Identify which cell holds the provided text, then report its (X, Y) central coordinate. 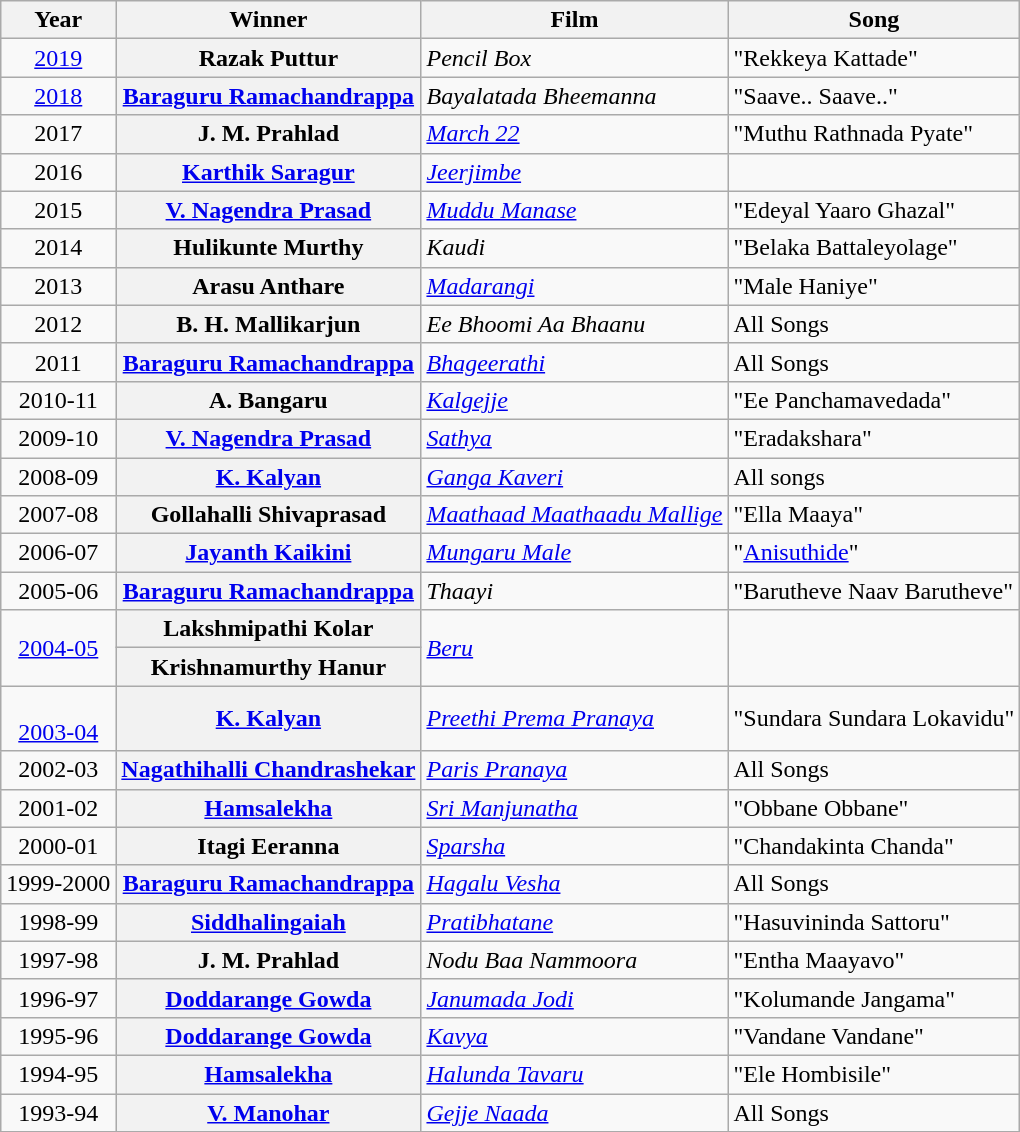
Ganga Kaveri (574, 477)
Janumada Jodi (574, 998)
"Sundara Sundara Lokavidu" (874, 718)
"Ee Panchamavedada" (874, 400)
"Vandane Vandane" (874, 1036)
Bayalatada Bheemanna (574, 96)
Thaayi (574, 591)
Karthik Saragur (268, 172)
2010-11 (58, 400)
"Rekkeya Kattade" (874, 58)
Madarangi (574, 286)
2003-04 (58, 718)
"Chandakinta Chanda" (874, 846)
Mungaru Male (574, 553)
Arasu Anthare (268, 286)
"Obbane Obbane" (874, 808)
2006-07 (58, 553)
2019 (58, 58)
"Muthu Rathnada Pyate" (874, 134)
Gollahalli Shivaprasad (268, 515)
1997-98 (58, 960)
1998-99 (58, 922)
2009-10 (58, 438)
2011 (58, 362)
Kalgejje (574, 400)
Sathya (574, 438)
V. Manohar (268, 1113)
2016 (58, 172)
Razak Puttur (268, 58)
2018 (58, 96)
1996-97 (58, 998)
"Male Haniye" (874, 286)
2004-05 (58, 648)
Muddu Manase (574, 210)
Maathaad Maathaadu Mallige (574, 515)
Krishnamurthy Hanur (268, 667)
Kavya (574, 1036)
"Saave.. Saave.." (874, 96)
"Entha Maayavo" (874, 960)
Nodu Baa Nammoora (574, 960)
"Barutheve Naav Barutheve" (874, 591)
2005-06 (58, 591)
"Anisuthide" (874, 553)
Winner (268, 20)
Pencil Box (574, 58)
"Ele Hombisile" (874, 1074)
2007-08 (58, 515)
Film (574, 20)
1995-96 (58, 1036)
B. H. Mallikarjun (268, 324)
2001-02 (58, 808)
"Eradakshara" (874, 438)
Kaudi (574, 248)
Gejje Naada (574, 1113)
1999-2000 (58, 884)
All songs (874, 477)
Halunda Tavaru (574, 1074)
Sri Manjunatha (574, 808)
Lakshmipathi Kolar (268, 629)
"Belaka Battaleyolage" (874, 248)
Year (58, 20)
Nagathihalli Chandrashekar (268, 770)
1993-94 (58, 1113)
2000-01 (58, 846)
Song (874, 20)
"Edeyal Yaaro Ghazal" (874, 210)
Bhageerathi (574, 362)
2014 (58, 248)
"Ella Maaya" (874, 515)
Preethi Prema Pranaya (574, 718)
Ee Bhoomi Aa Bhaanu (574, 324)
1994-95 (58, 1074)
"Kolumande Jangama" (874, 998)
Jeerjimbe (574, 172)
Itagi Eeranna (268, 846)
2002-03 (58, 770)
2017 (58, 134)
Hulikunte Murthy (268, 248)
Sparsha (574, 846)
March 22 (574, 134)
2008-09 (58, 477)
2015 (58, 210)
Jayanth Kaikini (268, 553)
2012 (58, 324)
"Hasuvininda Sattoru" (874, 922)
Siddhalingaiah (268, 922)
A. Bangaru (268, 400)
Pratibhatane (574, 922)
Beru (574, 648)
2013 (58, 286)
Paris Pranaya (574, 770)
Hagalu Vesha (574, 884)
